Capture the cell that displays the provided text and extract its (x, y) central coordinate. 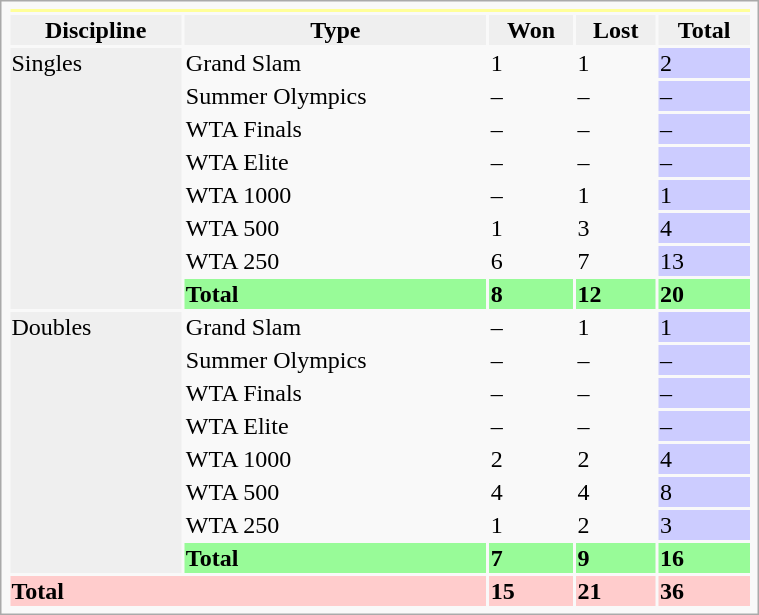
20 (704, 294)
9 (616, 558)
16 (704, 558)
Doubles (96, 442)
15 (531, 591)
Discipline (96, 30)
21 (616, 591)
12 (616, 294)
Lost (616, 30)
Singles (96, 178)
Won (531, 30)
13 (704, 261)
Type (335, 30)
6 (531, 261)
36 (704, 591)
